Find where the given text appears and provide that cell's center as (X, Y) coordinate. 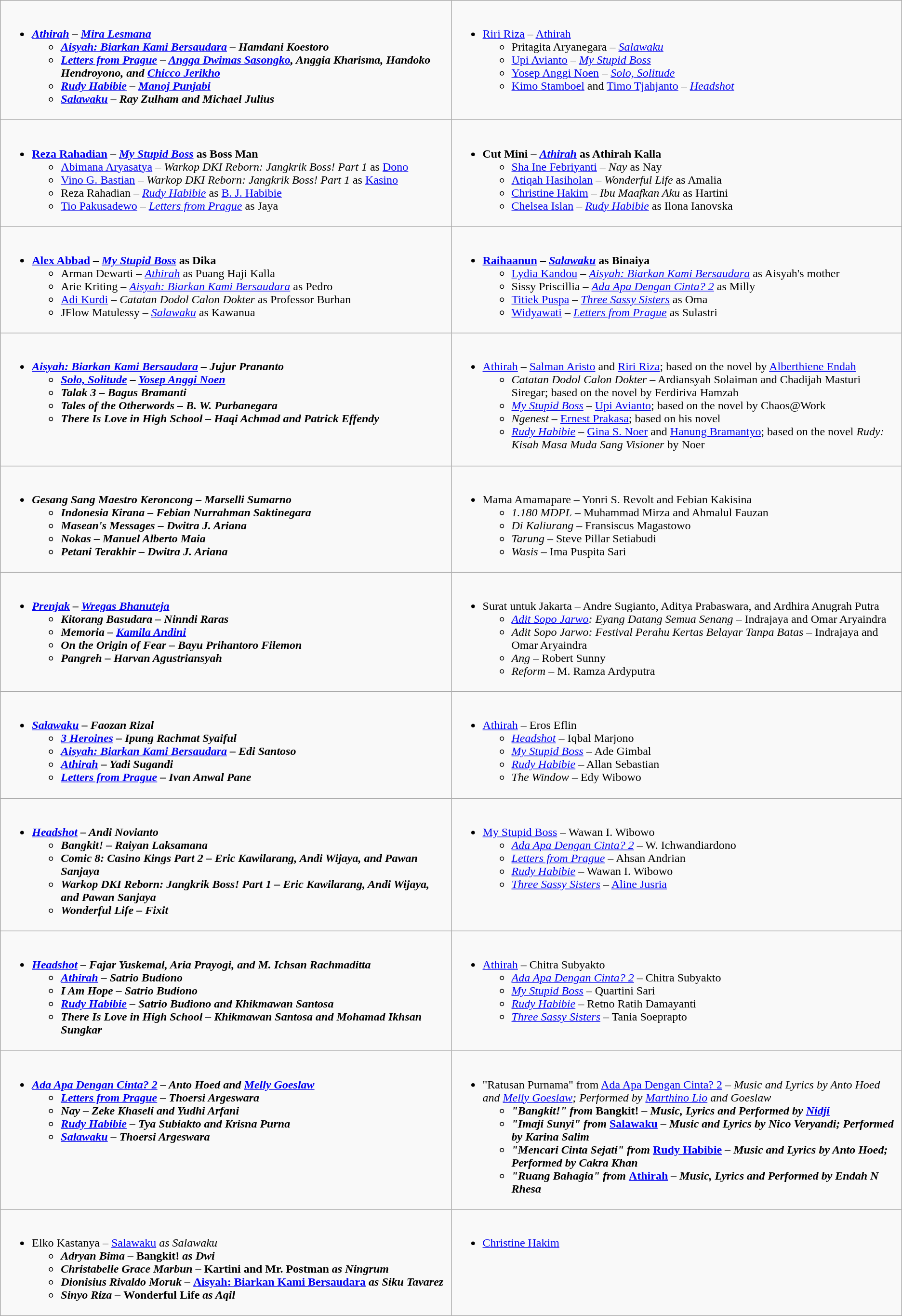
Athirah – Eros EflinHeadshot – Iqbal MarjonoMy Stupid Boss – Ade GimbalRudy Habibie – Allan SebastianThe Window – Edy Wibowo (676, 745)
Christine Hakim (676, 1262)
